Pinpoint the cell where the given text exists, returning its (X, Y) midpoint coordinate. 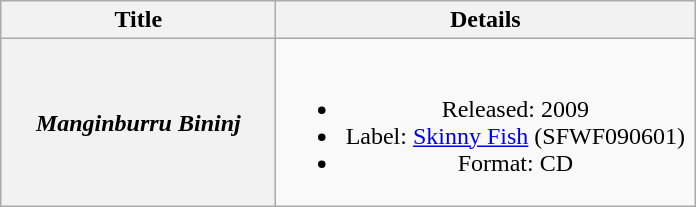
Manginburru Bininj (138, 122)
Released: 2009Label: Skinny Fish (SFWF090601)Format: CD (486, 122)
Details (486, 20)
Title (138, 20)
